Extract the (x, y) coordinate from the center of the cell holding the provided text.  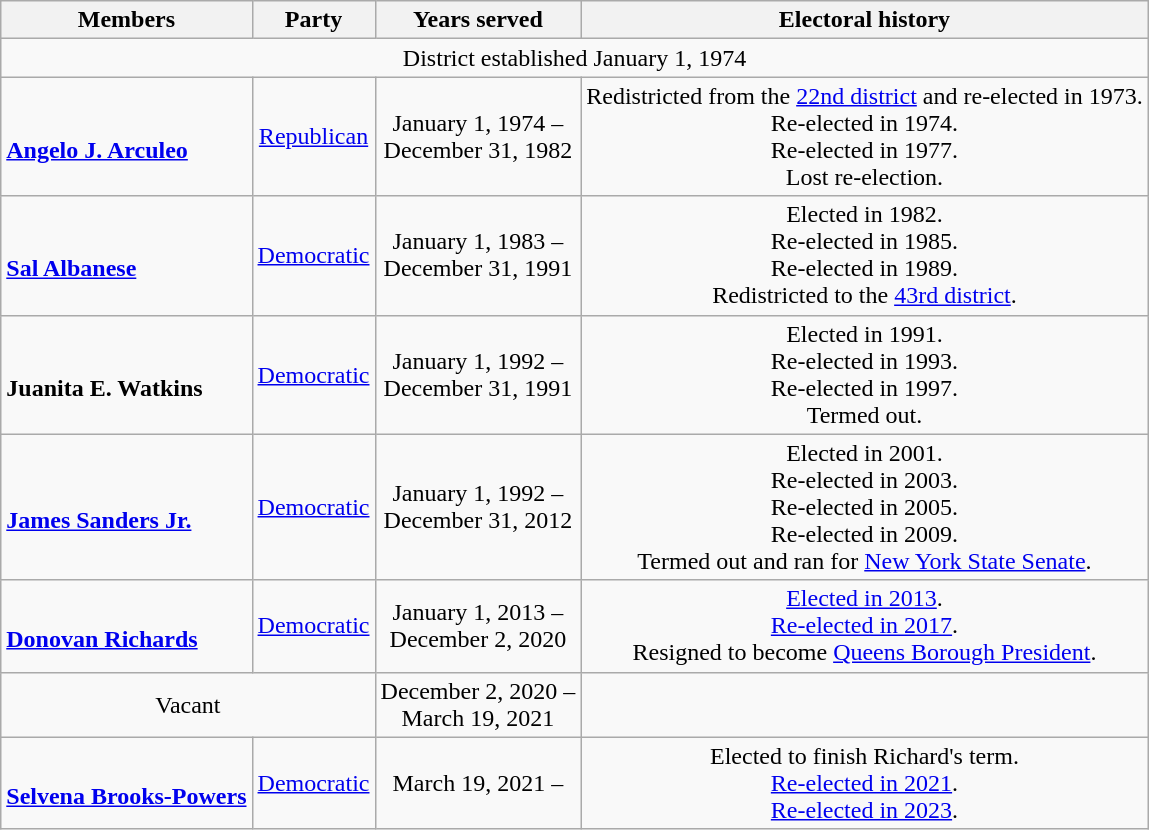
January 1, 1992 – December 31, 2012 (478, 507)
Angelo J. Arculeo (126, 136)
Members (126, 20)
Juanita E. Watkins (126, 374)
Party (314, 20)
Sal Albanese (126, 256)
Elected in 1982. Re-elected in 1985. Re-elected in 1989. Redistricted to the 43rd district. (865, 256)
Elected in 1991. Re-elected in 1993. Re-elected in 1997. Termed out. (865, 374)
Elected to finish Richard's term. Re-elected in 2021. Re-elected in 2023. (865, 783)
James Sanders Jr. (126, 507)
December 2, 2020 – March 19, 2021 (478, 704)
Years served (478, 20)
March 19, 2021 – (478, 783)
January 1, 1983 – December 31, 1991 (478, 256)
Elected in 2013. Re-elected in 2017. Resigned to become Queens Borough President. (865, 626)
Redistricted from the 22nd district and re-elected in 1973. Re-elected in 1974. Re-elected in 1977. Lost re-election. (865, 136)
January 1, 2013 – December 2, 2020 (478, 626)
Donovan Richards (126, 626)
January 1, 1974 – December 31, 1982 (478, 136)
Selvena Brooks-Powers (126, 783)
January 1, 1992 – December 31, 1991 (478, 374)
Elected in 2001. Re-elected in 2003. Re-elected in 2005. Re-elected in 2009. Termed out and ran for New York State Senate. (865, 507)
Electoral history (865, 20)
District established January 1, 1974 (575, 58)
Republican (314, 136)
Vacant (188, 704)
